Output the [X, Y] coordinate of the center of the cell containing the given text.  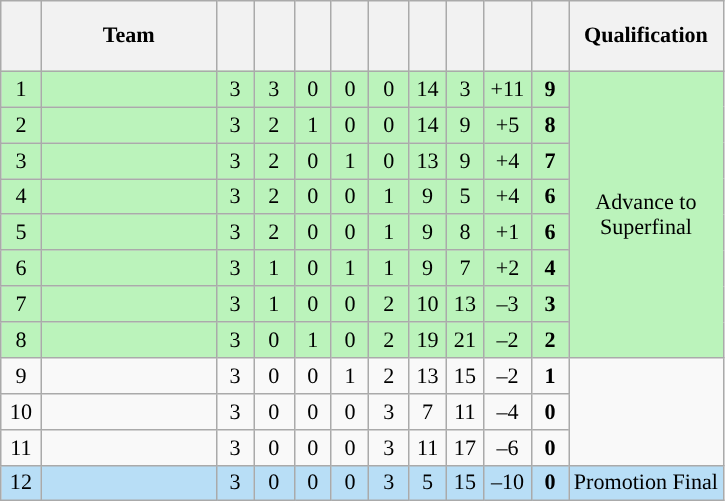
–10 [508, 483]
–4 [508, 411]
+11 [508, 89]
–3 [508, 304]
Team [128, 35]
Qualification [646, 35]
+2 [508, 268]
+5 [508, 125]
Advance toSuperfinal [646, 214]
21 [464, 339]
17 [464, 447]
12 [21, 483]
+1 [508, 232]
19 [428, 339]
Promotion Final [646, 483]
–6 [508, 447]
